Find where the given text appears and provide that cell's center as (X, Y) coordinate. 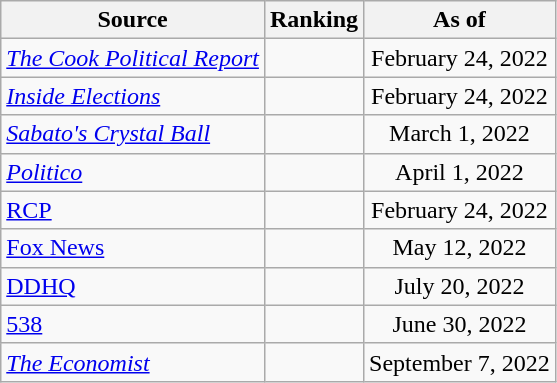
April 1, 2022 (460, 172)
DDHQ (133, 286)
June 30, 2022 (460, 324)
Inside Elections (133, 96)
May 12, 2022 (460, 248)
RCP (133, 210)
Fox News (133, 248)
July 20, 2022 (460, 286)
Ranking (314, 20)
March 1, 2022 (460, 134)
September 7, 2022 (460, 362)
The Cook Political Report (133, 58)
Politico (133, 172)
Source (133, 20)
As of (460, 20)
538 (133, 324)
Sabato's Crystal Ball (133, 134)
The Economist (133, 362)
